Pinpoint the cell where the given text exists, returning its (X, Y) midpoint coordinate. 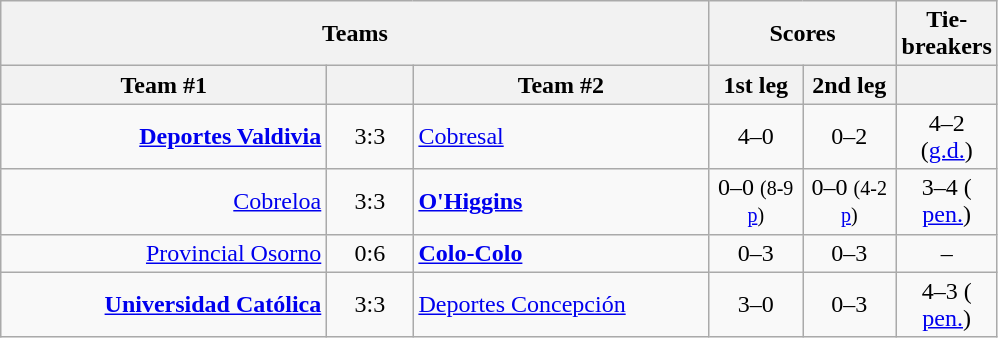
2nd leg (849, 85)
4–2 (g.d.) (946, 136)
3–0 (756, 304)
Universidad Católica (164, 304)
– (946, 253)
Colo-Colo (561, 253)
Deportes Valdivia (164, 136)
0:6 (370, 253)
O'Higgins (561, 202)
Team #2 (561, 85)
1st leg (756, 85)
Deportes Concepción (561, 304)
4–0 (756, 136)
0–0 (8-9 p) (756, 202)
4–3 ( pen.) (946, 304)
Provincial Osorno (164, 253)
0–0 (4-2 p) (849, 202)
Cobreloa (164, 202)
Teams (355, 34)
3–4 ( pen.) (946, 202)
Cobresal (561, 136)
Scores (802, 34)
Tie-breakers (946, 34)
0–2 (849, 136)
Team #1 (164, 85)
